Pinpoint the cell where the given text exists, returning its (x, y) midpoint coordinate. 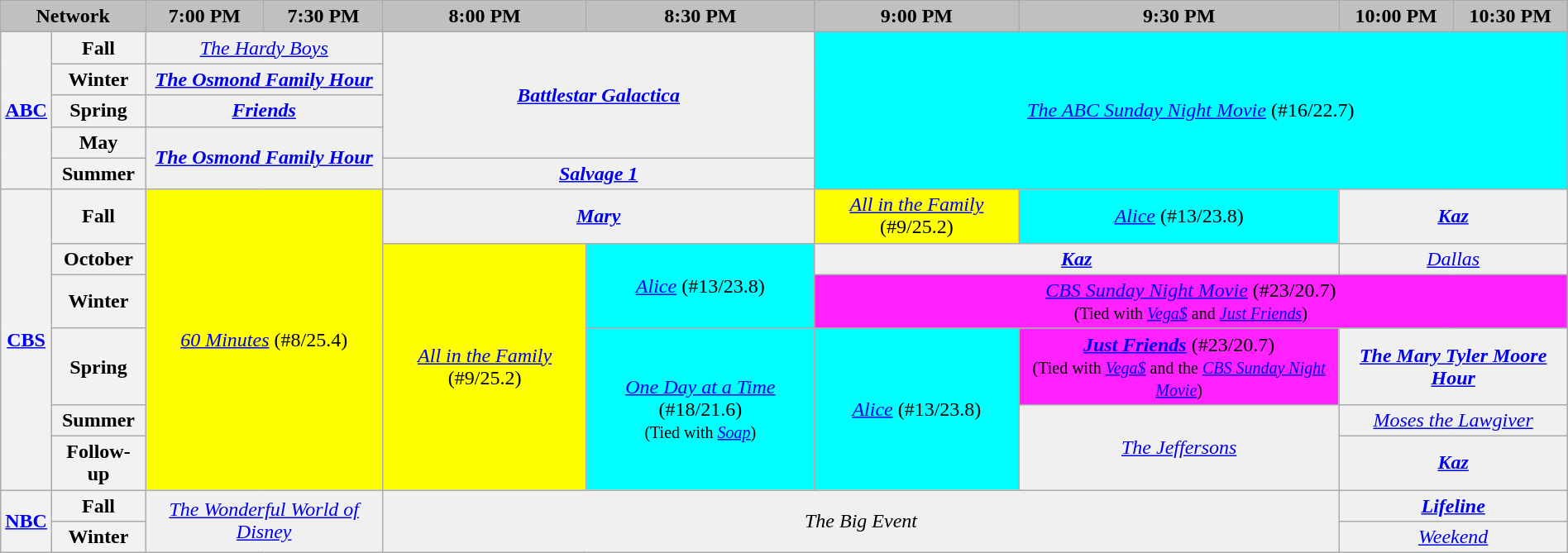
9:30 PM (1179, 17)
One Day at a Time (#18/21.6)(Tied with Soap) (700, 408)
Weekend (1453, 537)
Mary (599, 217)
Salvage 1 (599, 174)
Network (73, 17)
May (98, 142)
7:00 PM (205, 17)
Follow-up (98, 463)
8:00 PM (485, 17)
Moses the Lawgiver (1453, 420)
8:30 PM (700, 17)
Dallas (1453, 259)
CBS Sunday Night Movie (#23/20.7)(Tied with Vega$ and Just Friends) (1191, 301)
The Jeffersons (1179, 446)
The Hardy Boys (265, 48)
9:00 PM (916, 17)
Friends (265, 111)
ABC (26, 111)
The Big Event (861, 521)
The Mary Tyler Moore Hour (1453, 366)
The ABC Sunday Night Movie (#16/22.7) (1191, 111)
7:30 PM (323, 17)
The Wonderful World of Disney (265, 521)
10:30 PM (1510, 17)
NBC (26, 521)
10:00 PM (1396, 17)
Battlestar Galactica (599, 95)
October (98, 259)
Lifeline (1453, 505)
60 Minutes (#8/25.4) (265, 339)
Just Friends (#23/20.7)(Tied with Vega$ and the CBS Sunday Night Movie) (1179, 366)
CBS (26, 339)
